Search for the cell housing the specified text and yield its [X, Y] center coordinate. 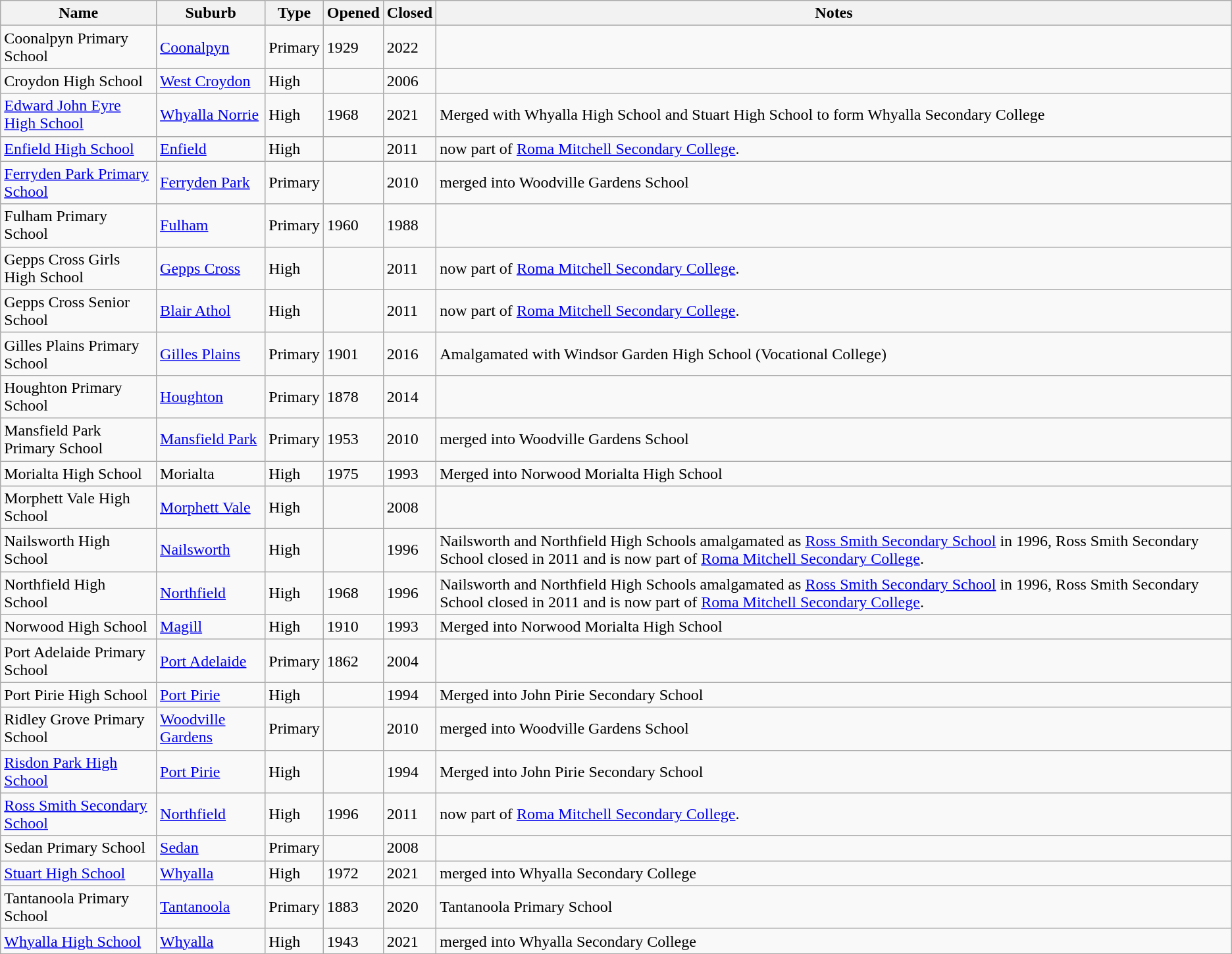
Coonalpyn [211, 47]
Fulham [211, 225]
Enfield [211, 149]
Mansfield Park [211, 439]
1988 [409, 225]
Tantanoola [211, 907]
Gilles Plains Primary School [79, 354]
Houghton [211, 396]
Fulham Primary School [79, 225]
Blair Athol [211, 311]
Whyalla Norrie [211, 114]
1929 [353, 47]
Edward John Eyre High School [79, 114]
Morphett Vale [211, 508]
1953 [353, 439]
Houghton Primary School [79, 396]
Gilles Plains [211, 354]
Croydon High School [79, 81]
Gepps Cross [211, 268]
Name [79, 13]
Enfield High School [79, 149]
Nailsworth High School [79, 550]
2020 [409, 907]
1960 [353, 225]
Morphett Vale High School [79, 508]
Port Adelaide Primary School [79, 661]
Norwood High School [79, 627]
Northfield High School [79, 593]
Sedan Primary School [79, 848]
2016 [409, 354]
Suburb [211, 13]
Sedan [211, 848]
West Croydon [211, 81]
Magill [211, 627]
Port Adelaide [211, 661]
Gepps Cross Senior School [79, 311]
Risdon Park High School [79, 771]
1883 [353, 907]
1943 [353, 941]
Closed [409, 13]
Ridley Grove Primary School [79, 729]
1862 [353, 661]
Notes [834, 13]
Stuart High School [79, 873]
Coonalpyn Primary School [79, 47]
2022 [409, 47]
Mansfield Park Primary School [79, 439]
Amalgamated with Windsor Garden High School (Vocational College) [834, 354]
2014 [409, 396]
Morialta [211, 473]
Opened [353, 13]
Whyalla High School [79, 941]
Ferryden Park [211, 183]
1975 [353, 473]
Port Pirie High School [79, 695]
Gepps Cross Girls High School [79, 268]
2004 [409, 661]
1878 [353, 396]
1901 [353, 354]
Woodville Gardens [211, 729]
Nailsworth [211, 550]
1972 [353, 873]
Morialta High School [79, 473]
Ferryden Park Primary School [79, 183]
1910 [353, 627]
Merged with Whyalla High School and Stuart High School to form Whyalla Secondary College [834, 114]
Type [294, 13]
Ross Smith Secondary School [79, 815]
2006 [409, 81]
